Identify which cell holds the provided text, then report its [X, Y] central coordinate. 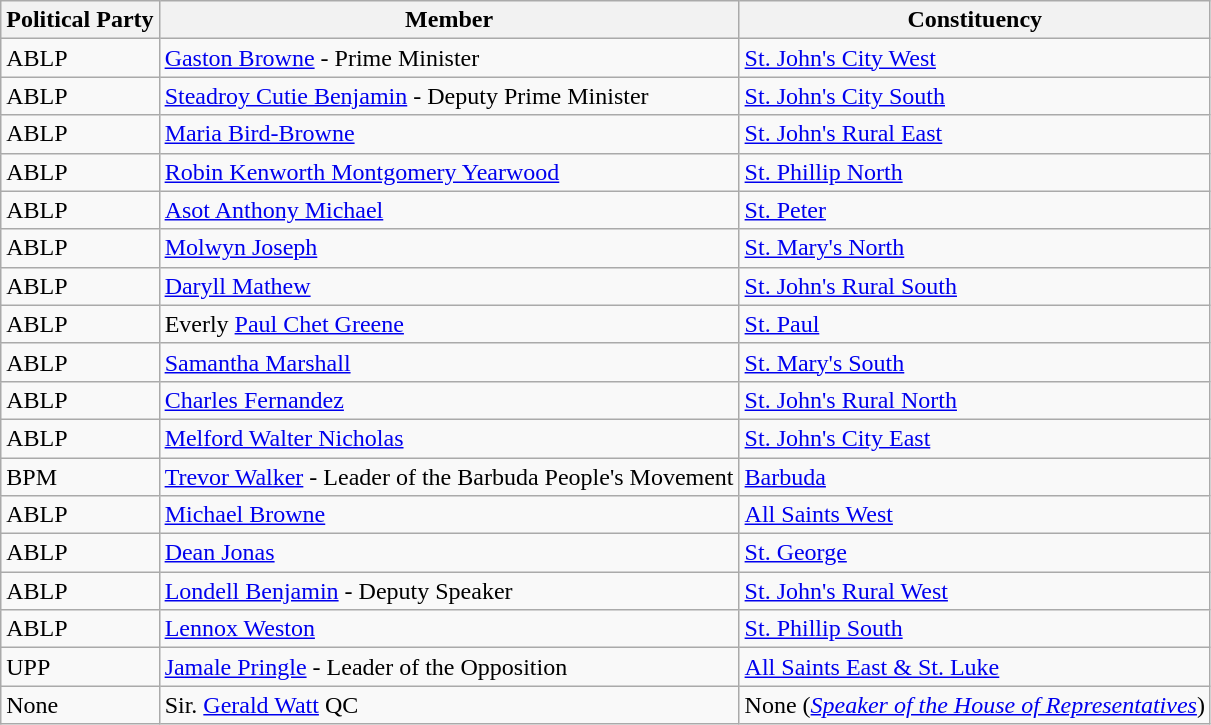
Daryll Mathew [449, 286]
St. John's City West [974, 58]
St. John's Rural North [974, 400]
All Saints West [974, 515]
St. Peter [974, 210]
St. John's Rural South [974, 286]
Sir. Gerald Watt QC [449, 705]
St. John's Rural West [974, 591]
BPM [80, 477]
Londell Benjamin - Deputy Speaker [449, 591]
St. George [974, 553]
None [80, 705]
Maria Bird-Browne [449, 134]
Political Party [80, 20]
Michael Browne [449, 515]
Lennox Weston [449, 629]
UPP [80, 667]
Gaston Browne - Prime Minister [449, 58]
St. Phillip North [974, 172]
Trevor Walker - Leader of the Barbuda People's Movement [449, 477]
Robin Kenworth Montgomery Yearwood [449, 172]
Dean Jonas [449, 553]
Asot Anthony Michael [449, 210]
All Saints East & St. Luke [974, 667]
St. Mary's South [974, 362]
None (Speaker of the House of Representatives) [974, 705]
St. Phillip South [974, 629]
Charles Fernandez [449, 400]
St. John's City East [974, 438]
St. John's City South [974, 96]
St. Mary's North [974, 248]
Barbuda [974, 477]
Molwyn Joseph [449, 248]
Melford Walter Nicholas [449, 438]
Member [449, 20]
Steadroy Cutie Benjamin - Deputy Prime Minister [449, 96]
Jamale Pringle - Leader of the Opposition [449, 667]
Constituency [974, 20]
St. Paul [974, 324]
Samantha Marshall [449, 362]
St. John's Rural East [974, 134]
Everly Paul Chet Greene [449, 324]
